Provide the [x, y] coordinate of the cell's center where the given text is located.  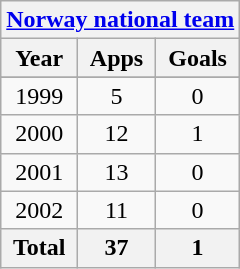
2002 [40, 210]
Year [40, 58]
2000 [40, 134]
2001 [40, 172]
Goals [197, 58]
1999 [40, 96]
13 [117, 172]
Norway national team [120, 20]
Total [40, 248]
11 [117, 210]
Apps [117, 58]
5 [117, 96]
12 [117, 134]
37 [117, 248]
